Return the [X, Y] coordinate for the center point of the cell that contains the specified text.  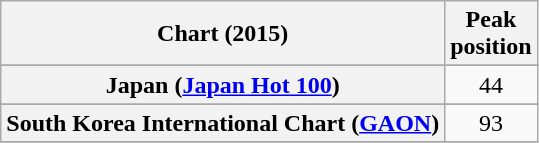
Japan (Japan Hot 100) [223, 85]
South Korea International Chart (GAON) [223, 123]
44 [491, 85]
Peakposition [491, 34]
Chart (2015) [223, 34]
93 [491, 123]
